Extract the (x, y) coordinate from the center of the cell holding the provided text.  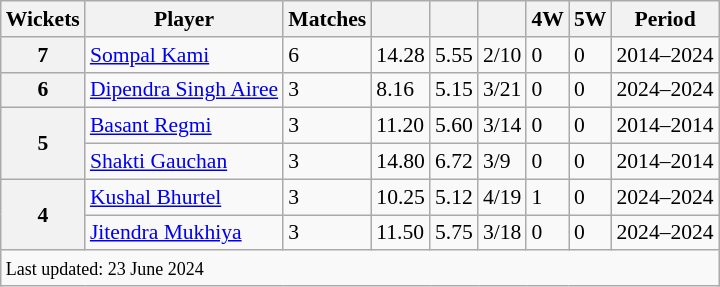
4 (43, 214)
1 (548, 197)
2/10 (502, 55)
Player (184, 19)
Matches (327, 19)
5 (43, 144)
6.72 (454, 162)
3/14 (502, 126)
5W (590, 19)
5.60 (454, 126)
7 (43, 55)
14.80 (400, 162)
11.50 (400, 233)
14.28 (400, 55)
Jitendra Mukhiya (184, 233)
11.20 (400, 126)
Last updated: 23 June 2024 (360, 269)
Sompal Kami (184, 55)
5.75 (454, 233)
4/19 (502, 197)
3/18 (502, 233)
Period (664, 19)
5.15 (454, 90)
Shakti Gauchan (184, 162)
3/21 (502, 90)
Kushal Bhurtel (184, 197)
8.16 (400, 90)
4W (548, 19)
Dipendra Singh Airee (184, 90)
5.55 (454, 55)
2014–2024 (664, 55)
Wickets (43, 19)
10.25 (400, 197)
3/9 (502, 162)
5.12 (454, 197)
Basant Regmi (184, 126)
